Pinpoint the cell where the given text exists, returning its [x, y] midpoint coordinate. 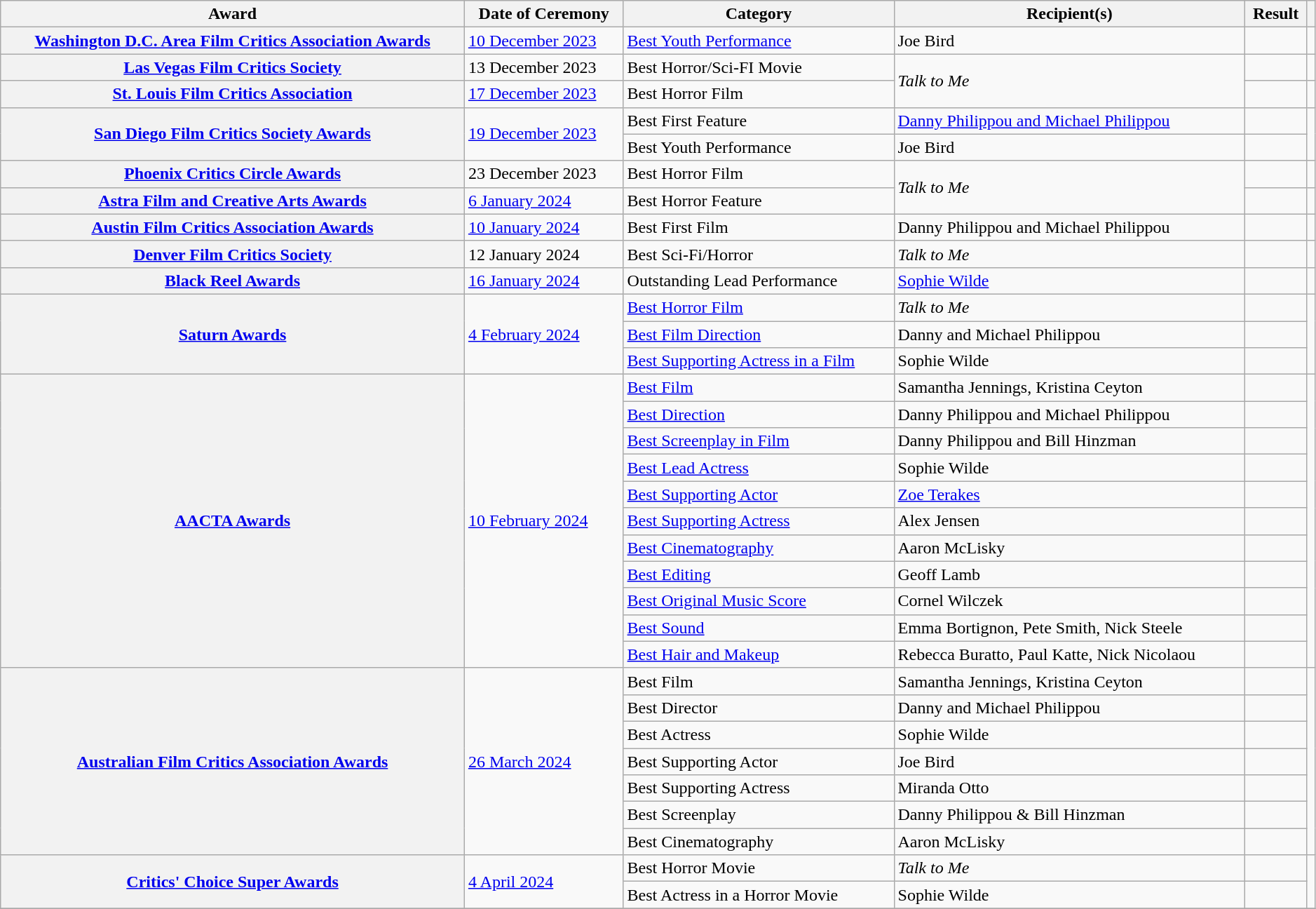
16 January 2024 [544, 281]
Critics' Choice Super Awards [233, 882]
Denver Film Critics Society [233, 254]
17 December 2023 [544, 94]
Date of Ceremony [544, 14]
Best Screenplay [759, 815]
Danny Philippou and Bill Hinzman [1070, 441]
Best Direction [759, 415]
Austin Film Critics Association Awards [233, 227]
Best First Feature [759, 121]
10 February 2024 [544, 522]
Best Horror Feature [759, 201]
23 December 2023 [544, 174]
Best Horror Movie [759, 868]
Miranda Otto [1070, 788]
Best Supporting Actress in a Film [759, 361]
Saturn Awards [233, 334]
AACTA Awards [233, 522]
Astra Film and Creative Arts Awards [233, 201]
St. Louis Film Critics Association [233, 94]
Best Horror/Sci-FI Movie [759, 67]
6 January 2024 [544, 201]
Alex Jensen [1070, 521]
Rebecca Buratto, Paul Katte, Nick Nicolaou [1070, 654]
13 December 2023 [544, 67]
Category [759, 14]
Best Sound [759, 628]
4 February 2024 [544, 334]
Outstanding Lead Performance [759, 281]
Best Actress in a Horror Movie [759, 895]
19 December 2023 [544, 134]
Washington D.C. Area Film Critics Association Awards [233, 41]
Best Original Music Score [759, 601]
12 January 2024 [544, 254]
10 January 2024 [544, 227]
Result [1276, 14]
Black Reel Awards [233, 281]
San Diego Film Critics Society Awards [233, 134]
Best Director [759, 708]
Best Sci-Fi/Horror [759, 254]
Cornel Wilczek [1070, 601]
Best Lead Actress [759, 468]
Best Editing [759, 574]
Award [233, 14]
Emma Bortignon, Pete Smith, Nick Steele [1070, 628]
Recipient(s) [1070, 14]
4 April 2024 [544, 882]
26 March 2024 [544, 761]
Best Screenplay in Film [759, 441]
Best Actress [759, 734]
Australian Film Critics Association Awards [233, 761]
Best Hair and Makeup [759, 654]
Best Film Direction [759, 335]
Best First Film [759, 227]
Phoenix Critics Circle Awards [233, 174]
Geoff Lamb [1070, 574]
Las Vegas Film Critics Society [233, 67]
Danny Philippou & Bill Hinzman [1070, 815]
10 December 2023 [544, 41]
Zoe Terakes [1070, 494]
